Capture the cell that displays the provided text and extract its (x, y) central coordinate. 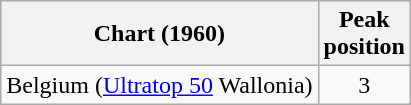
Chart (1960) (160, 34)
Belgium (Ultratop 50 Wallonia) (160, 85)
Peakposition (364, 34)
3 (364, 85)
